Locate the cell with the specified text and output its [x, y] center coordinate. 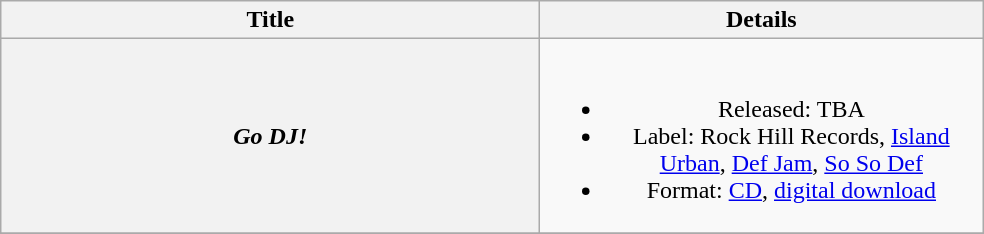
Details [762, 20]
Title [270, 20]
Released: TBALabel: Rock Hill Records, Island Urban, Def Jam, So So DefFormat: CD, digital download [762, 136]
Go DJ! [270, 136]
